Find where the given text appears and provide that cell's center as [x, y] coordinate. 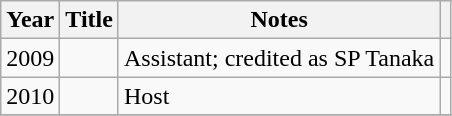
2009 [30, 58]
Title [90, 20]
Notes [278, 20]
Host [278, 96]
Assistant; credited as SP Tanaka [278, 58]
2010 [30, 96]
Year [30, 20]
